Scan for the cell matching the given text and deliver its [x, y] coordinate at center. 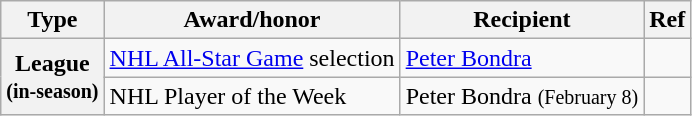
Peter Bondra (February 8) [522, 96]
Ref [668, 20]
League(in-season) [52, 77]
Award/honor [252, 20]
Peter Bondra [522, 58]
NHL Player of the Week [252, 96]
NHL All-Star Game selection [252, 58]
Recipient [522, 20]
Type [52, 20]
